Scan for the cell matching the given text and deliver its [x, y] coordinate at center. 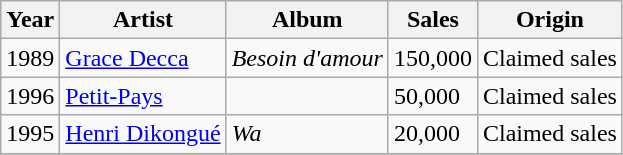
Origin [550, 20]
Besoin d'amour [307, 58]
Henri Dikongué [143, 134]
Grace Decca [143, 58]
Petit-Pays [143, 96]
1989 [30, 58]
Year [30, 20]
1996 [30, 96]
20,000 [432, 134]
50,000 [432, 96]
150,000 [432, 58]
Wa [307, 134]
1995 [30, 134]
Artist [143, 20]
Sales [432, 20]
Album [307, 20]
